Determine the [x, y] coordinate at the center of the cell enclosing the given text.  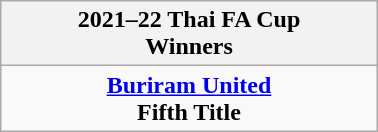
2021–22 Thai FA CupWinners [189, 34]
Buriram UnitedFifth Title [189, 98]
